Extract the (x, y) coordinate from the center of the cell holding the provided text.  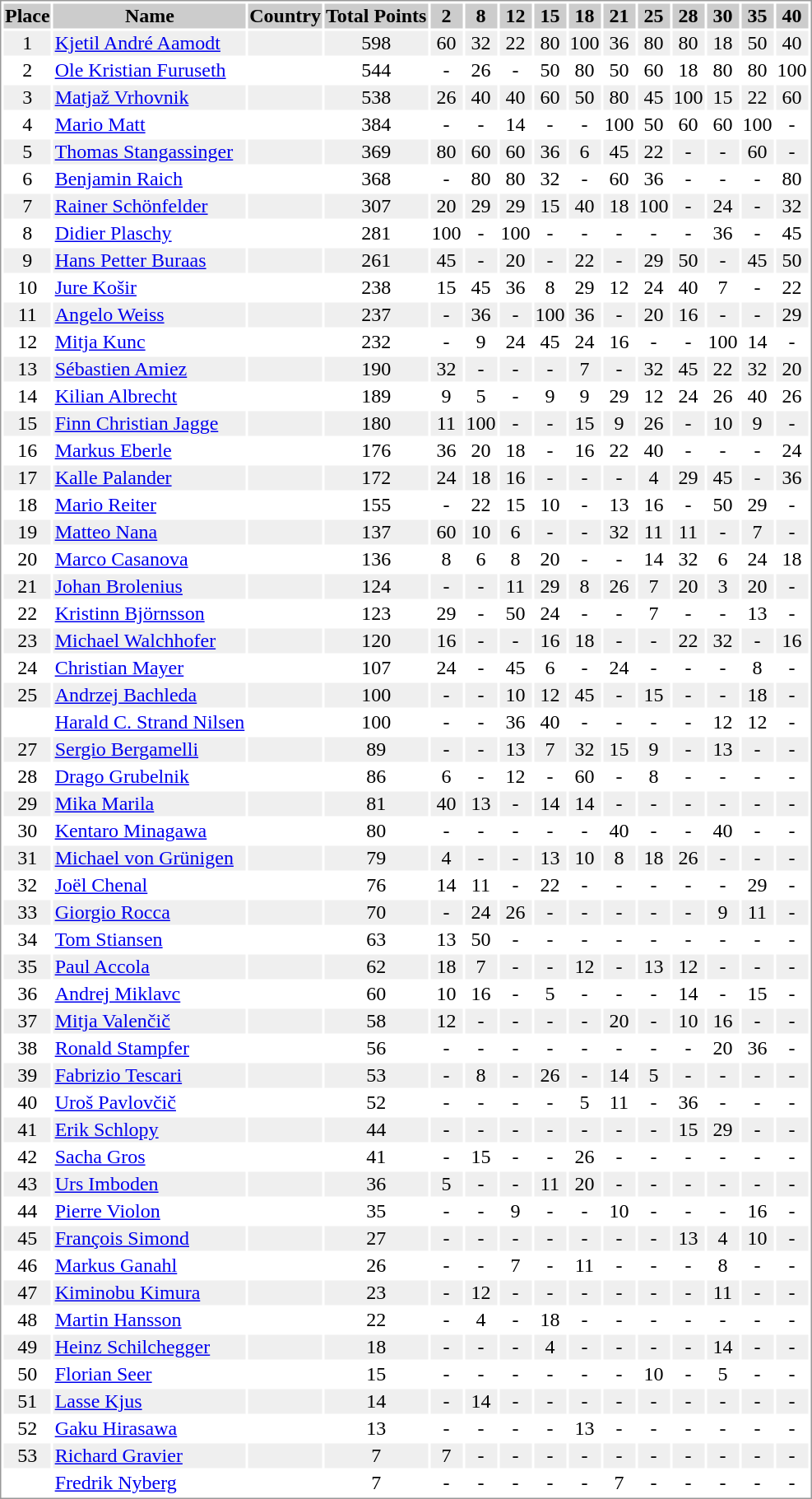
Martin Hansson (150, 1320)
Richard Gravier (150, 1456)
François Simond (150, 1239)
Kiminobu Kimura (150, 1293)
368 (375, 179)
Kjetil André Aamodt (150, 44)
137 (375, 533)
31 (27, 859)
86 (375, 776)
232 (375, 342)
Mitja Kunc (150, 342)
Mika Marila (150, 804)
Paul Accola (150, 967)
43 (27, 1185)
107 (375, 668)
598 (375, 44)
538 (375, 98)
136 (375, 559)
Sacha Gros (150, 1157)
261 (375, 261)
48 (27, 1320)
384 (375, 124)
Gaku Hirasawa (150, 1428)
37 (27, 1022)
Fredrik Nyberg (150, 1483)
Andrzej Bachleda (150, 696)
190 (375, 370)
Jure Košir (150, 287)
172 (375, 478)
238 (375, 287)
39 (27, 1076)
Didier Plaschy (150, 233)
Angelo Weiss (150, 315)
Kristinn Björnsson (150, 613)
79 (375, 859)
Michael Walchhofer (150, 641)
Uroš Pavlovčič (150, 1102)
Erik Schlopy (150, 1130)
38 (27, 1048)
Marco Casanova (150, 559)
237 (375, 315)
Mario Reiter (150, 505)
51 (27, 1402)
1 (27, 44)
Markus Ganahl (150, 1265)
123 (375, 613)
369 (375, 152)
Mitja Valenčič (150, 1022)
33 (27, 913)
Total Points (375, 16)
124 (375, 587)
62 (375, 967)
Place (27, 16)
76 (375, 885)
Matjaž Vrhovnik (150, 98)
Rainer Schönfelder (150, 207)
544 (375, 70)
Fabrizio Tescari (150, 1076)
58 (375, 1022)
Urs Imboden (150, 1185)
89 (375, 750)
Pierre Violon (150, 1211)
Kalle Palander (150, 478)
180 (375, 424)
Sergio Bergamelli (150, 750)
176 (375, 450)
Harald C. Strand Nilsen (150, 722)
47 (27, 1293)
Lasse Kjus (150, 1402)
Michael von Grünigen (150, 859)
34 (27, 939)
Hans Petter Buraas (150, 261)
42 (27, 1157)
81 (375, 804)
Johan Brolenius (150, 587)
70 (375, 913)
Andrej Miklavc (150, 994)
307 (375, 207)
56 (375, 1048)
Markus Eberle (150, 450)
Finn Christian Jagge (150, 424)
Kilian Albrecht (150, 396)
Country (285, 16)
63 (375, 939)
Giorgio Rocca (150, 913)
19 (27, 533)
17 (27, 478)
Florian Seer (150, 1374)
Ole Kristian Furuseth (150, 70)
Sébastien Amiez (150, 370)
49 (27, 1348)
Drago Grubelnik (150, 776)
Matteo Nana (150, 533)
120 (375, 641)
Joël Chenal (150, 885)
Thomas Stangassinger (150, 152)
Kentaro Minagawa (150, 831)
281 (375, 233)
46 (27, 1265)
Mario Matt (150, 124)
Ronald Stampfer (150, 1048)
155 (375, 505)
Christian Mayer (150, 668)
Benjamin Raich (150, 179)
Name (150, 16)
189 (375, 396)
Tom Stiansen (150, 939)
Heinz Schilchegger (150, 1348)
